Pinpoint the cell where the given text exists, returning its [x, y] midpoint coordinate. 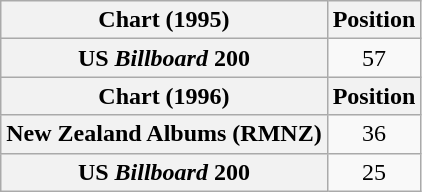
Chart (1996) [164, 96]
57 [374, 58]
25 [374, 172]
New Zealand Albums (RMNZ) [164, 134]
Chart (1995) [164, 20]
36 [374, 134]
